Provide the (X, Y) coordinate of the cell's center where the given text is located.  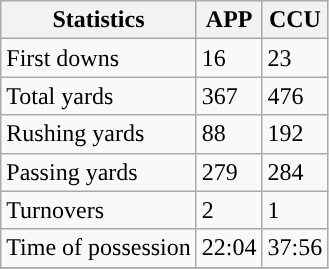
First downs (99, 58)
Total yards (99, 96)
Passing yards (99, 172)
APP (229, 20)
284 (295, 172)
Time of possession (99, 248)
Rushing yards (99, 134)
2 (229, 210)
22:04 (229, 248)
192 (295, 134)
1 (295, 210)
Statistics (99, 20)
476 (295, 96)
CCU (295, 20)
Turnovers (99, 210)
16 (229, 58)
23 (295, 58)
37:56 (295, 248)
279 (229, 172)
88 (229, 134)
367 (229, 96)
